Capture the cell that displays the provided text and extract its (X, Y) central coordinate. 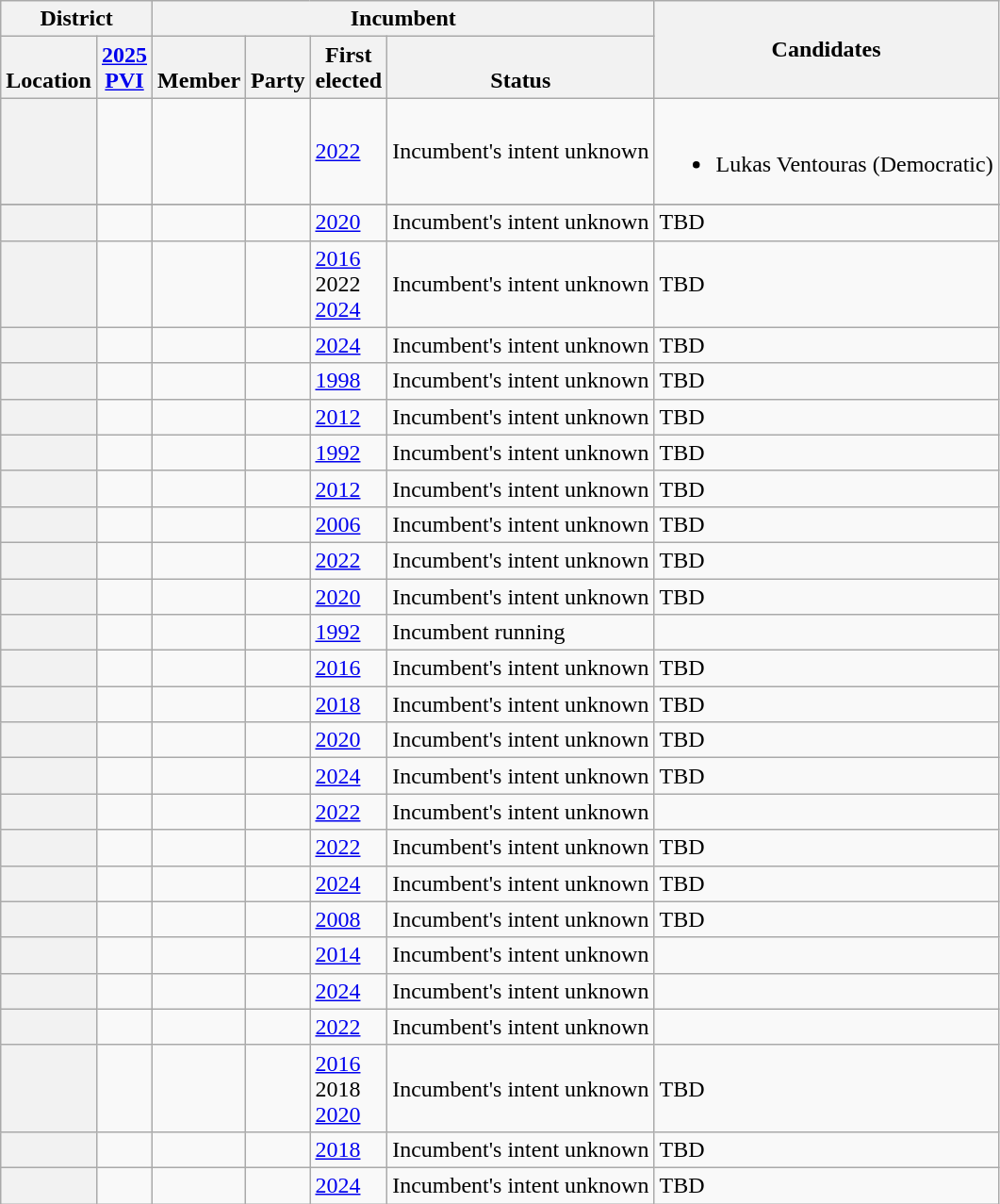
Status (520, 68)
Incumbent (403, 19)
2025PVI (124, 68)
20162018 2020 (349, 1088)
2006 (349, 524)
Firstelected (349, 68)
District (77, 19)
1998 (349, 381)
2016 (349, 668)
Incumbent running (520, 633)
Location (49, 68)
Candidates (826, 49)
2014 (349, 955)
2008 (349, 919)
Party (278, 68)
Lukas Ventouras (Democratic) (826, 151)
Member (200, 68)
20162022 2024 (349, 284)
